From the cell containing the given text, extract its center point as (X, Y) coordinate. 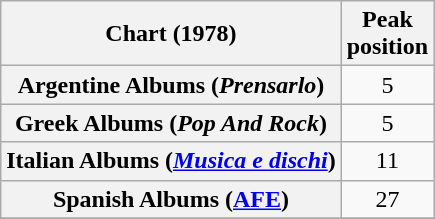
11 (387, 161)
27 (387, 199)
Peak position (387, 34)
Italian Albums (Musica e dischi) (171, 161)
Spanish Albums (AFE) (171, 199)
Greek Albums (Pop And Rock) (171, 123)
Argentine Albums (Prensarlo) (171, 85)
Chart (1978) (171, 34)
